Capture the cell that displays the provided text and extract its [X, Y] central coordinate. 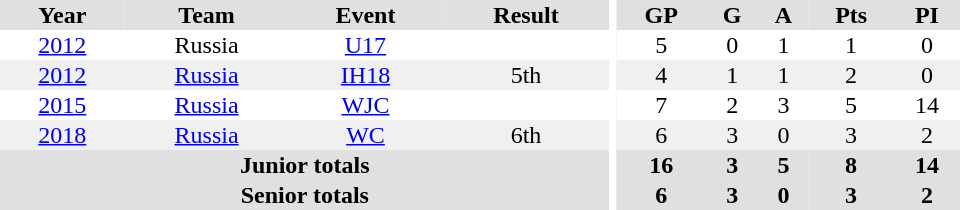
Year [62, 15]
GP [662, 15]
Junior totals [305, 165]
Pts [851, 15]
Event [365, 15]
5th [526, 75]
Team [207, 15]
WC [365, 135]
7 [662, 105]
U17 [365, 45]
8 [851, 165]
16 [662, 165]
6th [526, 135]
G [732, 15]
2015 [62, 105]
Result [526, 15]
2018 [62, 135]
Senior totals [305, 195]
WJC [365, 105]
PI [927, 15]
A [784, 15]
4 [662, 75]
IH18 [365, 75]
